Return (x, y) of the center of cell containing provided text 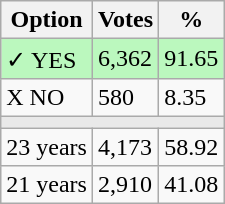
91.65 (192, 59)
% (192, 20)
23 years (47, 147)
Option (47, 20)
Votes (125, 20)
580 (125, 97)
21 years (47, 185)
8.35 (192, 97)
X NO (47, 97)
58.92 (192, 147)
4,173 (125, 147)
41.08 (192, 185)
✓ YES (47, 59)
2,910 (125, 185)
6,362 (125, 59)
